Provide the [X, Y] coordinate of the cell's center where the given text is located.  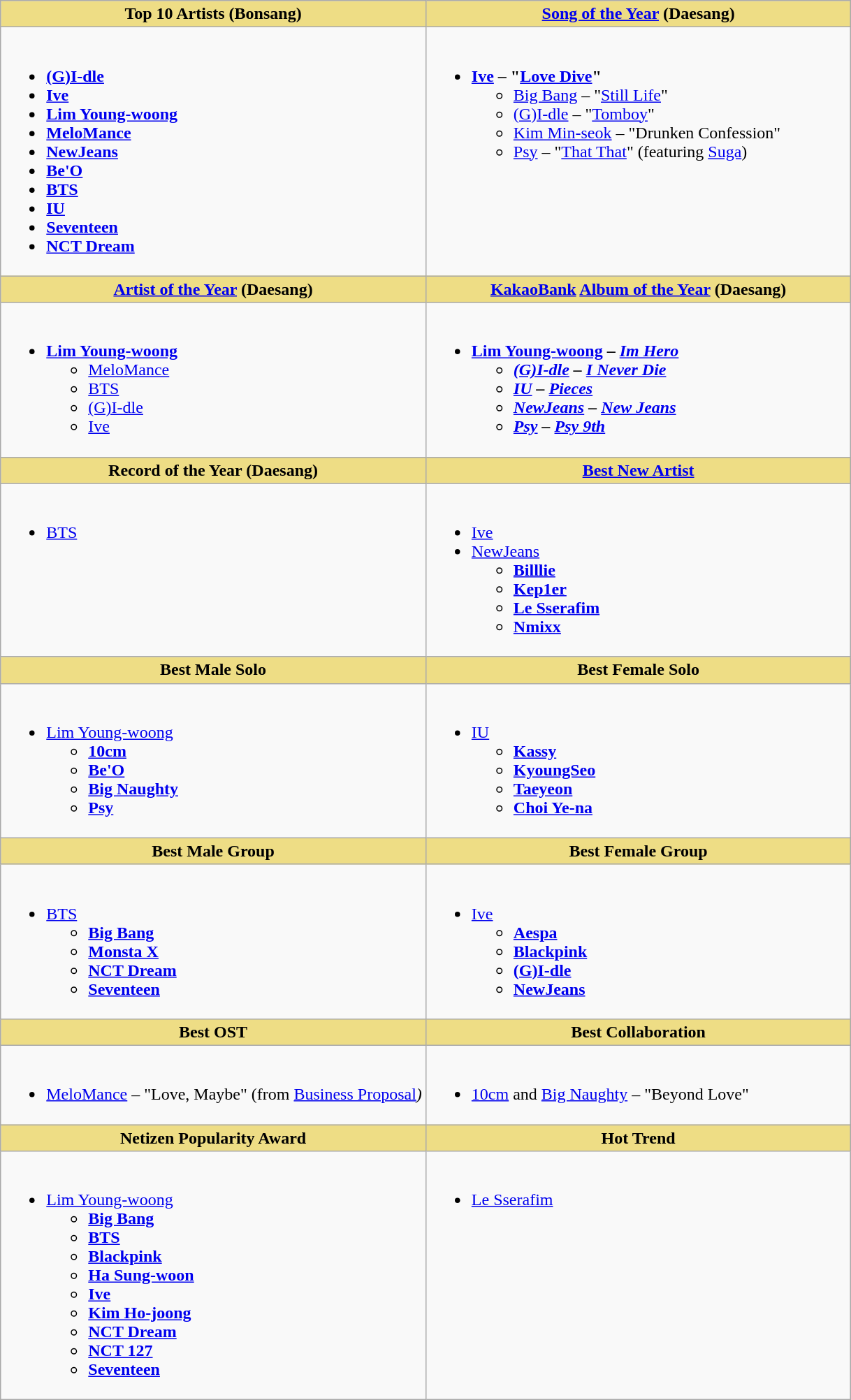
Hot Trend [639, 1138]
IUKassyKyoungSeoTaeyeonChoi Ye-na [639, 760]
Lim Young-woong10cmBe'OBig NaughtyPsy [214, 760]
Ive – "Love Dive"Big Bang – "Still Life"(G)I-dle – "Tomboy"Kim Min-seok – "Drunken Confession"Psy – "That That" (featuring Suga) [639, 152]
Best OST [214, 1032]
Lim Young-woongBig BangBTSBlackpinkHa Sung-woonIveKim Ho-joongNCT DreamNCT 127Seventeen [214, 1276]
Le Sserafim [639, 1276]
KakaoBank Album of the Year (Daesang) [639, 289]
10cm and Big Naughty – "Beyond Love" [639, 1084]
MeloMance – "Love, Maybe" (from Business Proposal) [214, 1084]
Best Collaboration [639, 1032]
Netizen Popularity Award [214, 1138]
(G)I-dleIveLim Young-woongMeloManceNewJeansBe'OBTSIUSeventeenNCT Dream [214, 152]
Lim Young-woongMeloManceBTS(G)I-dleIve [214, 380]
Best Male Group [214, 851]
IveAespaBlackpink(G)I-dleNewJeans [639, 942]
BTS [214, 570]
IveNewJeansBilllieKep1erLe SserafimNmixx [639, 570]
Best New Artist [639, 470]
Best Female Solo [639, 670]
Song of the Year (Daesang) [639, 14]
BTSBig BangMonsta XNCT DreamSeventeen [214, 942]
Lim Young-woong – Im Hero(G)I-dle – I Never DieIU – PiecesNewJeans – New JeansPsy – Psy 9th [639, 380]
Top 10 Artists (Bonsang) [214, 14]
Artist of the Year (Daesang) [214, 289]
Record of the Year (Daesang) [214, 470]
Best Male Solo [214, 670]
Best Female Group [639, 851]
